Return (X, Y) of the center of cell containing provided text 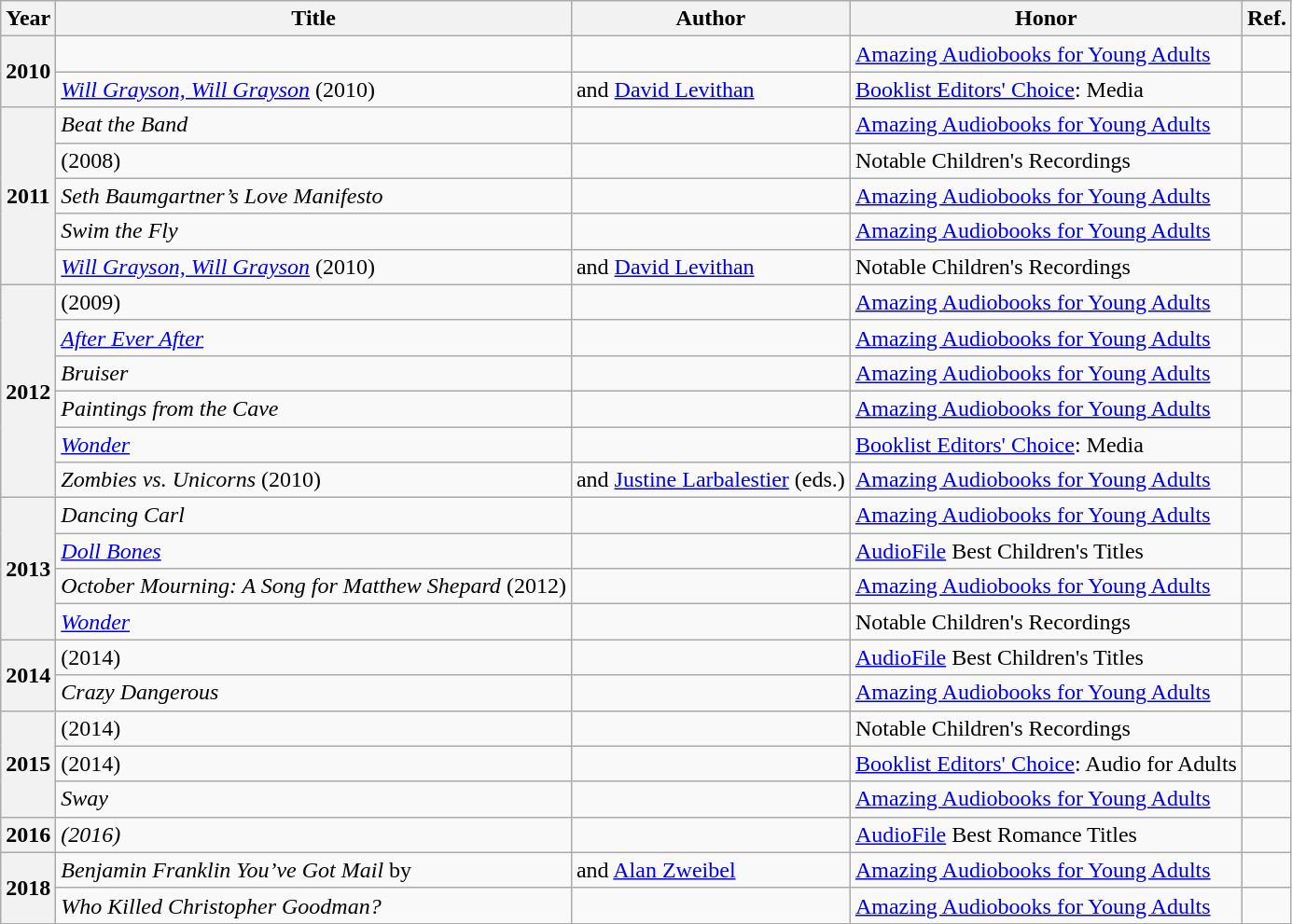
Swim the Fly (313, 231)
Author (711, 19)
and Justine Larbalestier (eds.) (711, 480)
2010 (28, 72)
2011 (28, 196)
Zombies vs. Unicorns (2010) (313, 480)
(2009) (313, 302)
(2016) (313, 834)
Title (313, 19)
2012 (28, 391)
2014 (28, 675)
and Alan Zweibel (711, 870)
Doll Bones (313, 551)
Booklist Editors' Choice: Audio for Adults (1046, 764)
After Ever After (313, 338)
Who Killed Christopher Goodman? (313, 905)
AudioFile Best Romance Titles (1046, 834)
2013 (28, 569)
Dancing Carl (313, 516)
Sway (313, 799)
Bruiser (313, 373)
Paintings from the Cave (313, 408)
Seth Baumgartner’s Love Manifesto (313, 196)
Honor (1046, 19)
Year (28, 19)
2015 (28, 764)
Benjamin Franklin You’ve Got Mail by (313, 870)
October Mourning: A Song for Matthew Shepard (2012) (313, 586)
Beat the Band (313, 125)
2018 (28, 888)
Ref. (1267, 19)
2016 (28, 834)
Crazy Dangerous (313, 693)
(2008) (313, 160)
